Search for the cell housing the specified text and yield its (X, Y) center coordinate. 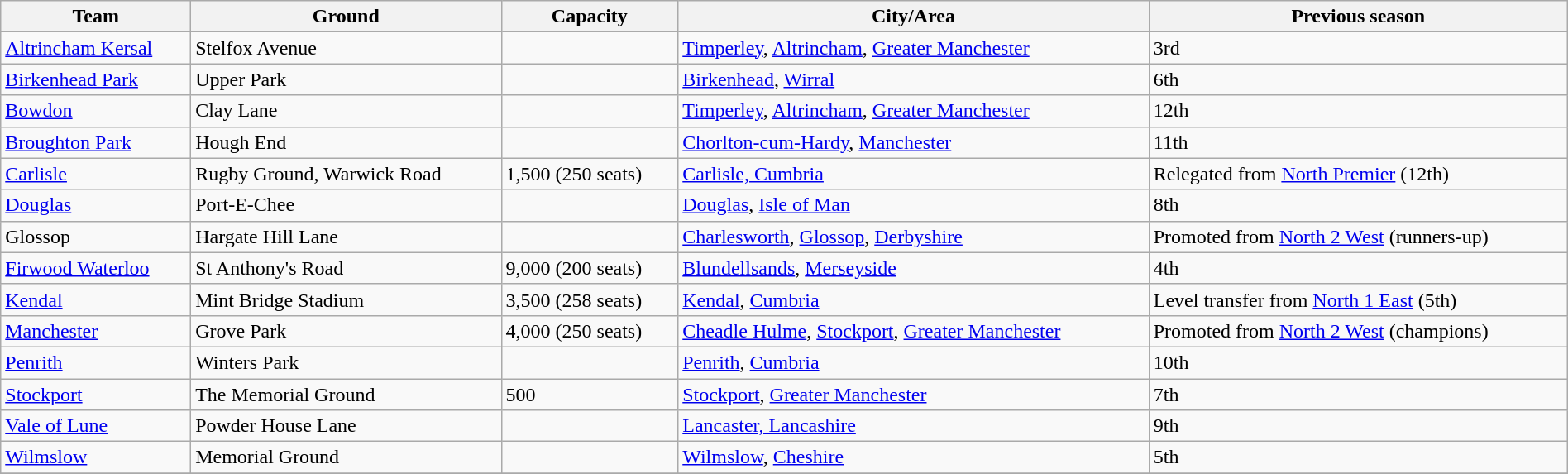
Stelfox Avenue (346, 48)
Upper Park (346, 79)
Lancaster, Lancashire (914, 426)
Carlisle, Cumbria (914, 174)
Birkenhead Park (96, 79)
Penrith (96, 362)
City/Area (914, 17)
Firwood Waterloo (96, 268)
Promoted from North 2 West (champions) (1358, 331)
Chorlton-cum-Hardy, Manchester (914, 142)
Mint Bridge Stadium (346, 299)
Kendal (96, 299)
9,000 (200 seats) (590, 268)
Previous season (1358, 17)
6th (1358, 79)
Glossop (96, 237)
Ground (346, 17)
Memorial Ground (346, 457)
3,500 (258 seats) (590, 299)
9th (1358, 426)
7th (1358, 395)
Carlisle (96, 174)
8th (1358, 205)
Bowdon (96, 111)
10th (1358, 362)
Team (96, 17)
Level transfer from North 1 East (5th) (1358, 299)
Cheadle Hulme, Stockport, Greater Manchester (914, 331)
Wilmslow, Cheshire (914, 457)
Broughton Park (96, 142)
Manchester (96, 331)
St Anthony's Road (346, 268)
4th (1358, 268)
Winters Park (346, 362)
The Memorial Ground (346, 395)
Douglas, Isle of Man (914, 205)
Vale of Lune (96, 426)
12th (1358, 111)
Wilmslow (96, 457)
3rd (1358, 48)
Relegated from North Premier (12th) (1358, 174)
Charlesworth, Glossop, Derbyshire (914, 237)
Hargate Hill Lane (346, 237)
Port-E-Chee (346, 205)
Blundellsands, Merseyside (914, 268)
5th (1358, 457)
Stockport, Greater Manchester (914, 395)
11th (1358, 142)
Clay Lane (346, 111)
Powder House Lane (346, 426)
Hough End (346, 142)
Stockport (96, 395)
Promoted from North 2 West (runners-up) (1358, 237)
Altrincham Kersal (96, 48)
Capacity (590, 17)
Kendal, Cumbria (914, 299)
500 (590, 395)
Rugby Ground, Warwick Road (346, 174)
4,000 (250 seats) (590, 331)
Grove Park (346, 331)
Douglas (96, 205)
Penrith, Cumbria (914, 362)
1,500 (250 seats) (590, 174)
Birkenhead, Wirral (914, 79)
